Return the (x, y) coordinate for the center point of the cell that contains the specified text.  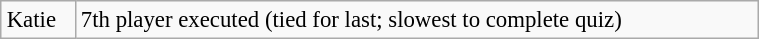
7th player executed (tied for last; slowest to complete quiz) (418, 20)
Katie (38, 20)
